For the text-containing cell, return its midpoint in (x, y) coordinate format. 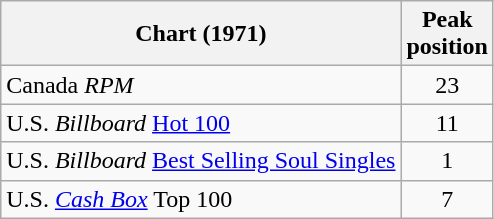
1 (447, 161)
23 (447, 85)
7 (447, 199)
U.S. Billboard Best Selling Soul Singles (201, 161)
Peakposition (447, 34)
Chart (1971) (201, 34)
U.S. Cash Box Top 100 (201, 199)
U.S. Billboard Hot 100 (201, 123)
11 (447, 123)
Canada RPM (201, 85)
